Search for the cell housing the specified text and yield its (X, Y) center coordinate. 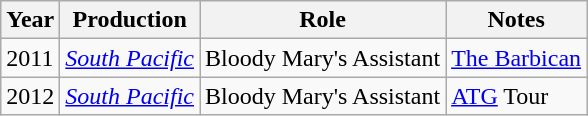
Year (30, 20)
The Barbican (516, 58)
Production (130, 20)
Role (323, 20)
2011 (30, 58)
ATG Tour (516, 96)
Notes (516, 20)
2012 (30, 96)
